Return the (x, y) coordinate for the center point of the cell that contains the specified text.  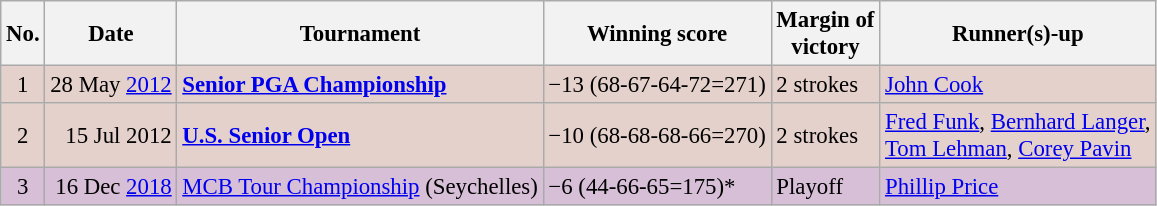
U.S. Senior Open (360, 136)
−6 (44-66-65=175)* (657, 187)
28 May 2012 (111, 85)
−10 (68-68-68-66=270) (657, 136)
No. (23, 34)
Margin ofvictory (826, 34)
1 (23, 85)
Senior PGA Championship (360, 85)
2 (23, 136)
−13 (68-67-64-72=271) (657, 85)
Tournament (360, 34)
Playoff (826, 187)
Runner(s)-up (1018, 34)
Date (111, 34)
Phillip Price (1018, 187)
15 Jul 2012 (111, 136)
3 (23, 187)
Fred Funk, Bernhard Langer, Tom Lehman, Corey Pavin (1018, 136)
Winning score (657, 34)
16 Dec 2018 (111, 187)
MCB Tour Championship (Seychelles) (360, 187)
John Cook (1018, 85)
